Provide the (X, Y) coordinate of the cell's center where the given text is located.  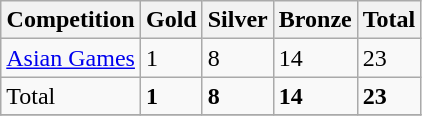
Competition (71, 20)
Gold (171, 20)
Silver (238, 20)
Bronze (315, 20)
Asian Games (71, 58)
